Output the (x, y) coordinate of the center of the cell containing the given text.  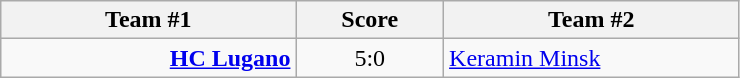
Score (370, 20)
Team #1 (148, 20)
Keramin Minsk (592, 58)
HC Lugano (148, 58)
5:0 (370, 58)
Team #2 (592, 20)
